From the cell containing the given text, extract its center point as (X, Y) coordinate. 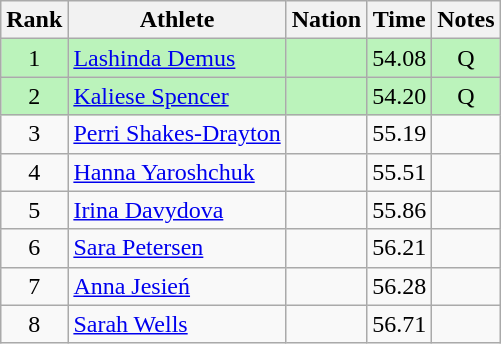
3 (34, 134)
2 (34, 96)
56.28 (400, 286)
55.51 (400, 172)
4 (34, 172)
56.71 (400, 324)
54.20 (400, 96)
5 (34, 210)
7 (34, 286)
8 (34, 324)
Notes (466, 20)
Hanna Yaroshchuk (177, 172)
55.19 (400, 134)
Anna Jesień (177, 286)
Athlete (177, 20)
Time (400, 20)
Kaliese Spencer (177, 96)
56.21 (400, 248)
Sara Petersen (177, 248)
Irina Davydova (177, 210)
1 (34, 58)
Lashinda Demus (177, 58)
Rank (34, 20)
55.86 (400, 210)
54.08 (400, 58)
Perri Shakes-Drayton (177, 134)
6 (34, 248)
Sarah Wells (177, 324)
Nation (326, 20)
